Identify which cell holds the provided text, then report its (X, Y) central coordinate. 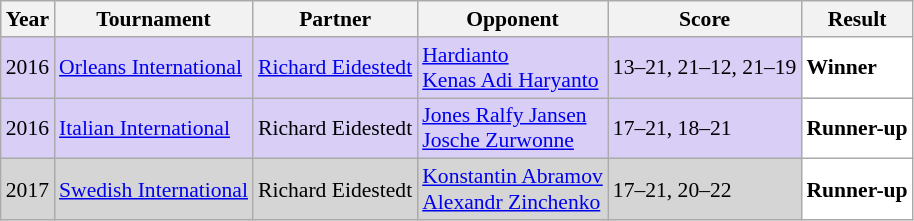
Swedish International (154, 190)
Hardianto Kenas Adi Haryanto (512, 68)
Tournament (154, 19)
Konstantin Abramov Alexandr Zinchenko (512, 190)
2017 (28, 190)
Partner (335, 19)
Score (705, 19)
13–21, 21–12, 21–19 (705, 68)
Jones Ralfy Jansen Josche Zurwonne (512, 128)
Winner (856, 68)
Opponent (512, 19)
17–21, 20–22 (705, 190)
Italian International (154, 128)
Result (856, 19)
Year (28, 19)
17–21, 18–21 (705, 128)
Orleans International (154, 68)
